From the cell containing the given text, extract its center point as [X, Y] coordinate. 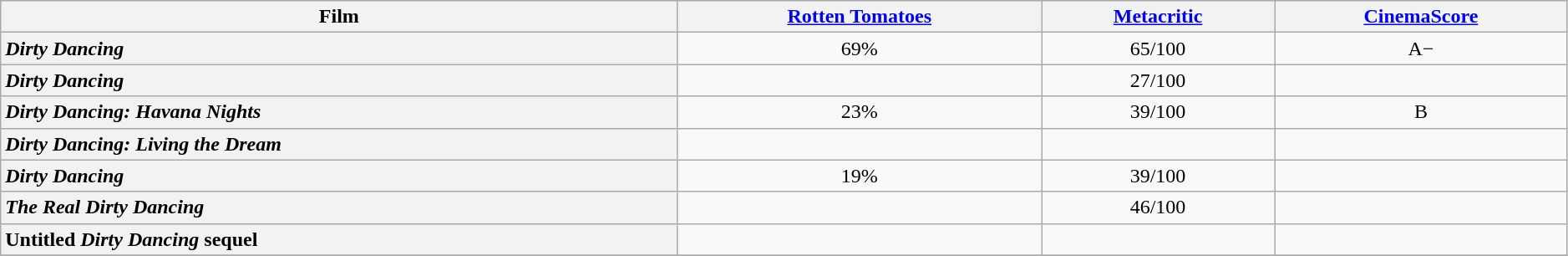
CinemaScore [1422, 17]
69% [860, 49]
65/100 [1158, 49]
B [1422, 112]
27/100 [1158, 80]
Dirty Dancing: Living the Dream [339, 144]
Untitled Dirty Dancing sequel [339, 239]
Film [339, 17]
Dirty Dancing: Havana Nights [339, 112]
Metacritic [1158, 17]
19% [860, 176]
The Real Dirty Dancing [339, 207]
23% [860, 112]
Rotten Tomatoes [860, 17]
46/100 [1158, 207]
A− [1422, 49]
